Pinpoint the cell where the given text exists, returning its (x, y) midpoint coordinate. 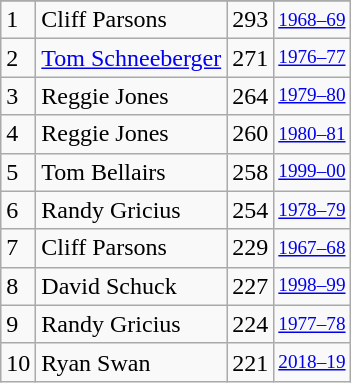
8 (18, 286)
Tom Bellairs (132, 172)
260 (250, 134)
229 (250, 248)
5 (18, 172)
4 (18, 134)
1980–81 (312, 134)
227 (250, 286)
258 (250, 172)
1 (18, 20)
Ryan Swan (132, 362)
1978–79 (312, 210)
10 (18, 362)
1979–80 (312, 96)
1968–69 (312, 20)
264 (250, 96)
David Schuck (132, 286)
254 (250, 210)
1967–68 (312, 248)
3 (18, 96)
224 (250, 324)
221 (250, 362)
293 (250, 20)
1998–99 (312, 286)
1976–77 (312, 58)
1999–00 (312, 172)
2018–19 (312, 362)
2 (18, 58)
1977–78 (312, 324)
9 (18, 324)
6 (18, 210)
Tom Schneeberger (132, 58)
271 (250, 58)
7 (18, 248)
